Search for the cell housing the specified text and yield its [X, Y] center coordinate. 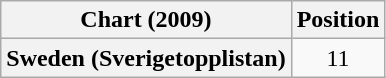
Sweden (Sverigetopplistan) [146, 58]
Position [338, 20]
11 [338, 58]
Chart (2009) [146, 20]
